Output the (X, Y) coordinate of the center of the cell containing the given text.  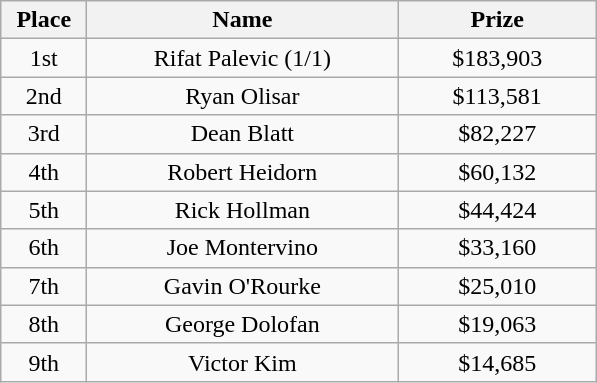
3rd (44, 134)
Dean Blatt (242, 134)
9th (44, 362)
2nd (44, 96)
$19,063 (498, 324)
1st (44, 58)
7th (44, 286)
$60,132 (498, 172)
$44,424 (498, 210)
5th (44, 210)
Prize (498, 20)
Name (242, 20)
Gavin O'Rourke (242, 286)
Robert Heidorn (242, 172)
$25,010 (498, 286)
$82,227 (498, 134)
Rifat Palevic (1/1) (242, 58)
$183,903 (498, 58)
6th (44, 248)
$113,581 (498, 96)
$33,160 (498, 248)
Joe Montervino (242, 248)
Rick Hollman (242, 210)
George Dolofan (242, 324)
8th (44, 324)
4th (44, 172)
Ryan Olisar (242, 96)
Victor Kim (242, 362)
Place (44, 20)
$14,685 (498, 362)
